Capture the cell that displays the provided text and extract its [x, y] central coordinate. 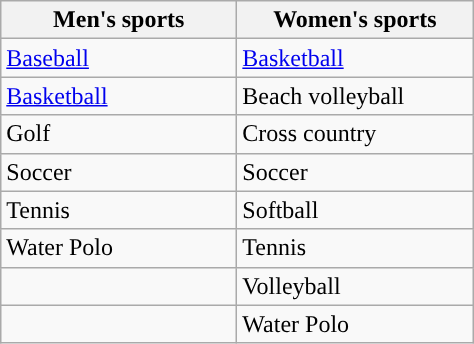
Baseball [119, 58]
Cross country [355, 134]
Men's sports [119, 20]
Women's sports [355, 20]
Beach volleyball [355, 96]
Softball [355, 210]
Volleyball [355, 286]
Golf [119, 134]
